Pinpoint the cell where the given text exists, returning its (x, y) midpoint coordinate. 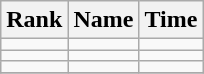
Name (104, 20)
Rank (34, 20)
Time (171, 20)
